Locate the cell with the specified text and output its (X, Y) center coordinate. 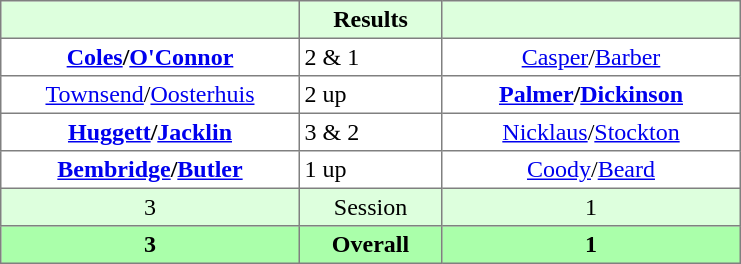
Results (370, 20)
Huggett/Jacklin (150, 132)
Coles/O'Connor (150, 57)
Session (370, 207)
2 up (370, 95)
Nicklaus/Stockton (591, 132)
2 & 1 (370, 57)
Bembridge/Butler (150, 170)
1 up (370, 170)
Townsend/Oosterhuis (150, 95)
Overall (370, 245)
Palmer/Dickinson (591, 95)
Casper/Barber (591, 57)
3 & 2 (370, 132)
Coody/Beard (591, 170)
